Search for the cell housing the specified text and yield its (x, y) center coordinate. 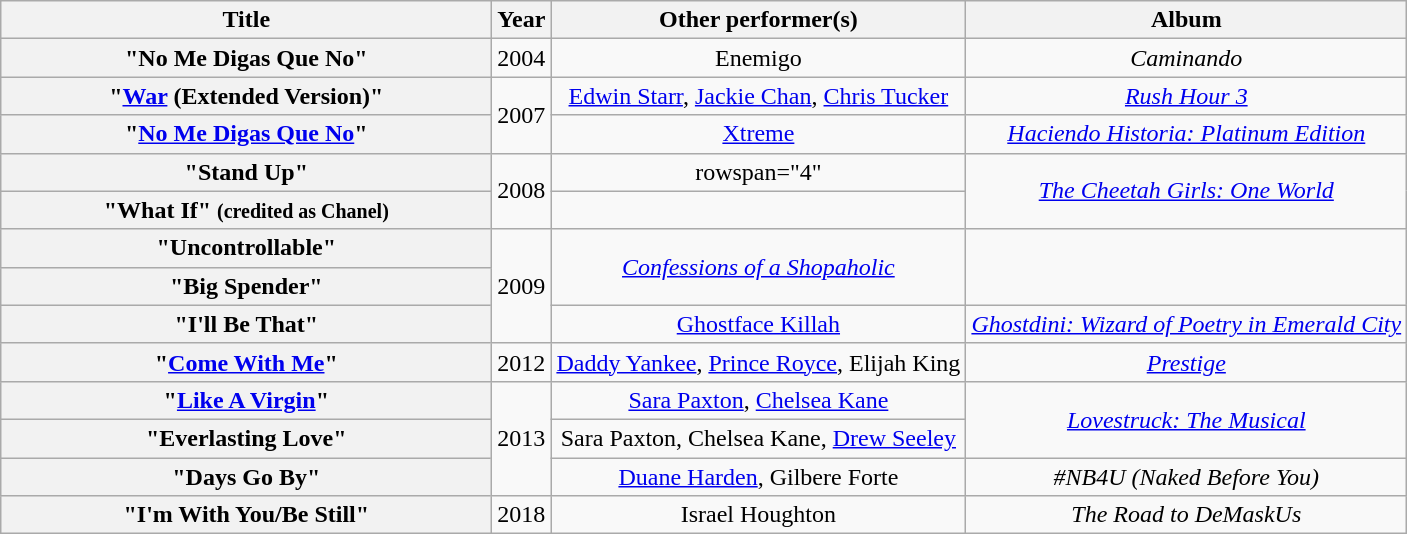
The Road to DeMaskUs (1186, 515)
Caminando (1186, 58)
rowspan="4" (758, 172)
Ghostface Killah (758, 324)
Rush Hour 3 (1186, 96)
"Uncontrollable" (246, 248)
"Days Go By" (246, 477)
Ghostdini: Wizard of Poetry in Emerald City (1186, 324)
Year (522, 20)
Israel Houghton (758, 515)
2009 (522, 286)
"I'm With You/Be Still" (246, 515)
2013 (522, 438)
Other performer(s) (758, 20)
2012 (522, 362)
Lovestruck: The Musical (1186, 419)
#NB4U (Naked Before You) (1186, 477)
Haciendo Historia: Platinum Edition (1186, 134)
"Stand Up" (246, 172)
Title (246, 20)
"I'll Be That" (246, 324)
Daddy Yankee, Prince Royce, Elijah King (758, 362)
"War (Extended Version)" (246, 96)
Edwin Starr, Jackie Chan, Chris Tucker (758, 96)
Xtreme (758, 134)
Enemigo (758, 58)
2018 (522, 515)
"Big Spender" (246, 286)
"Everlasting Love" (246, 438)
Album (1186, 20)
2007 (522, 115)
The Cheetah Girls: One World (1186, 191)
Duane Harden, Gilbere Forte (758, 477)
"What If" (credited as Chanel) (246, 210)
2008 (522, 191)
Sara Paxton, Chelsea Kane, Drew Seeley (758, 438)
2004 (522, 58)
Sara Paxton, Chelsea Kane (758, 400)
Confessions of a Shopaholic (758, 267)
Prestige (1186, 362)
"Like A Virgin" (246, 400)
"Come With Me" (246, 362)
